Return (X, Y) of the center of cell containing provided text 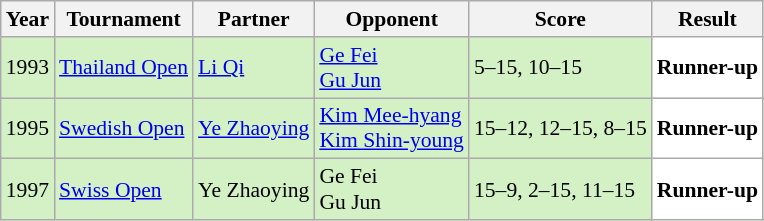
Li Qi (254, 68)
Opponent (392, 19)
Partner (254, 19)
1993 (28, 68)
Result (708, 19)
15–9, 2–15, 11–15 (560, 190)
Tournament (124, 19)
15–12, 12–15, 8–15 (560, 128)
Swiss Open (124, 190)
1997 (28, 190)
Thailand Open (124, 68)
5–15, 10–15 (560, 68)
Kim Mee-hyang Kim Shin-young (392, 128)
Year (28, 19)
Score (560, 19)
1995 (28, 128)
Swedish Open (124, 128)
